Extract the (x, y) coordinate from the center of the cell holding the provided text.  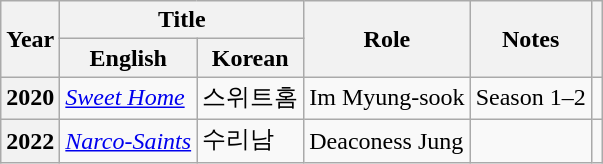
Narco-Saints (128, 140)
스위트홈 (250, 98)
Year (30, 39)
Deaconess Jung (387, 140)
Notes (530, 39)
2022 (30, 140)
Role (387, 39)
Title (182, 20)
수리남 (250, 140)
Korean (250, 58)
Im Myung-sook (387, 98)
English (128, 58)
2020 (30, 98)
Season 1–2 (530, 98)
Sweet Home (128, 98)
